Return the (X, Y) coordinate for the center point of the cell that contains the specified text.  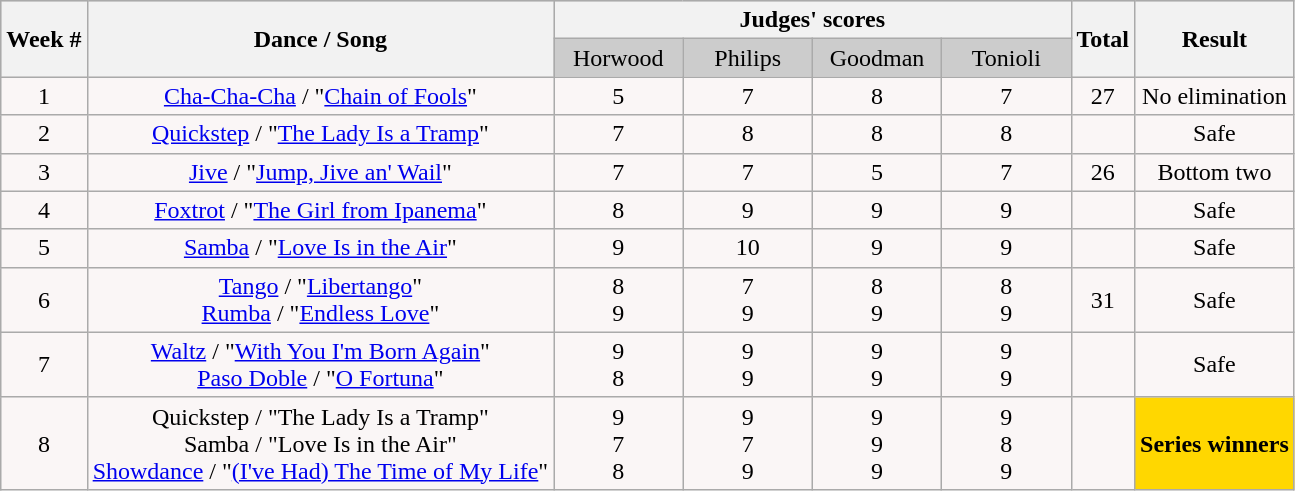
10 (748, 248)
Quickstep / "The Lady Is a Tramp" (320, 134)
Total (1103, 39)
No elimination (1215, 96)
989 (1006, 443)
1 (44, 96)
Series winners (1215, 443)
4 (44, 210)
98 (618, 364)
6 (44, 300)
Jive / "Jump, Jive an' Wail" (320, 172)
Dance / Song (320, 39)
26 (1103, 172)
Bottom two (1215, 172)
Waltz / "With You I'm Born Again"Paso Doble / "O Fortuna" (320, 364)
Tango / "Libertango"Rumba / "Endless Love" (320, 300)
Week # (44, 39)
31 (1103, 300)
Quickstep / "The Lady Is a Tramp"Samba / "Love Is in the Air"Showdance / "(I've Had) The Time of My Life" (320, 443)
978 (618, 443)
Tonioli (1006, 58)
Philips (748, 58)
27 (1103, 96)
999 (876, 443)
Cha-Cha-Cha / "Chain of Fools" (320, 96)
Judges' scores (812, 20)
Samba / "Love Is in the Air" (320, 248)
Horwood (618, 58)
Foxtrot / "The Girl from Ipanema" (320, 210)
3 (44, 172)
979 (748, 443)
Result (1215, 39)
79 (748, 300)
Goodman (876, 58)
2 (44, 134)
